Detect which cell encompasses the target text, then output its [X, Y] center coordinate. 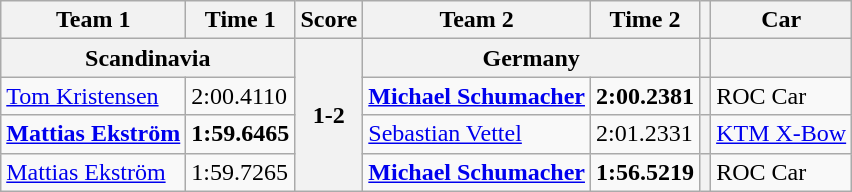
Time 2 [644, 20]
KTM X-Bow [782, 134]
2:01.2331 [644, 134]
Car [782, 20]
Team 2 [477, 20]
1:56.5219 [644, 172]
Tom Kristensen [94, 96]
1:59.6465 [240, 134]
Sebastian Vettel [477, 134]
Germany [532, 58]
Scandinavia [148, 58]
Team 1 [94, 20]
1:59.7265 [240, 172]
2:00.2381 [644, 96]
1-2 [329, 115]
2:00.4110 [240, 96]
Score [329, 20]
Time 1 [240, 20]
